Output the [X, Y] coordinate of the center of the cell containing the given text.  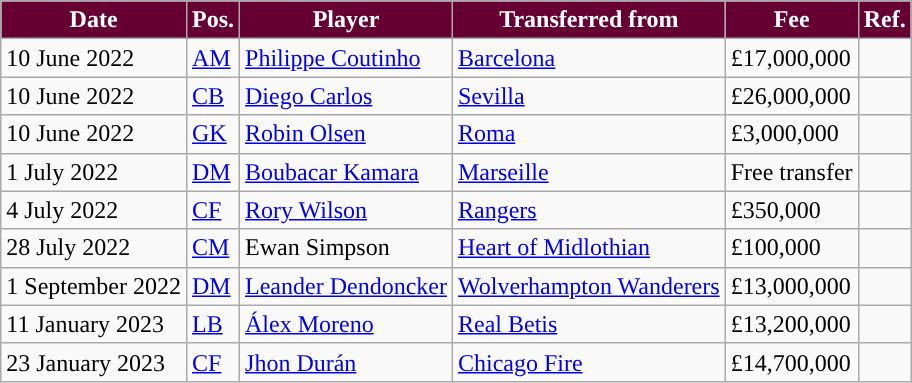
Wolverhampton Wanderers [588, 286]
£17,000,000 [792, 58]
Fee [792, 20]
Transferred from [588, 20]
Rangers [588, 210]
Roma [588, 134]
Diego Carlos [346, 96]
28 July 2022 [94, 248]
Philippe Coutinho [346, 58]
£3,000,000 [792, 134]
Heart of Midlothian [588, 248]
Leander Dendoncker [346, 286]
Ewan Simpson [346, 248]
4 July 2022 [94, 210]
Ref. [884, 20]
£26,000,000 [792, 96]
Real Betis [588, 324]
£13,200,000 [792, 324]
Robin Olsen [346, 134]
LB [212, 324]
GK [212, 134]
Free transfer [792, 172]
Barcelona [588, 58]
11 January 2023 [94, 324]
Sevilla [588, 96]
Marseille [588, 172]
23 January 2023 [94, 362]
Player [346, 20]
Rory Wilson [346, 210]
1 July 2022 [94, 172]
Chicago Fire [588, 362]
CB [212, 96]
£100,000 [792, 248]
Pos. [212, 20]
AM [212, 58]
£14,700,000 [792, 362]
Boubacar Kamara [346, 172]
Jhon Durán [346, 362]
Álex Moreno [346, 324]
1 September 2022 [94, 286]
Date [94, 20]
£350,000 [792, 210]
£13,000,000 [792, 286]
CM [212, 248]
